Pinpoint the cell where the given text exists, returning its [x, y] midpoint coordinate. 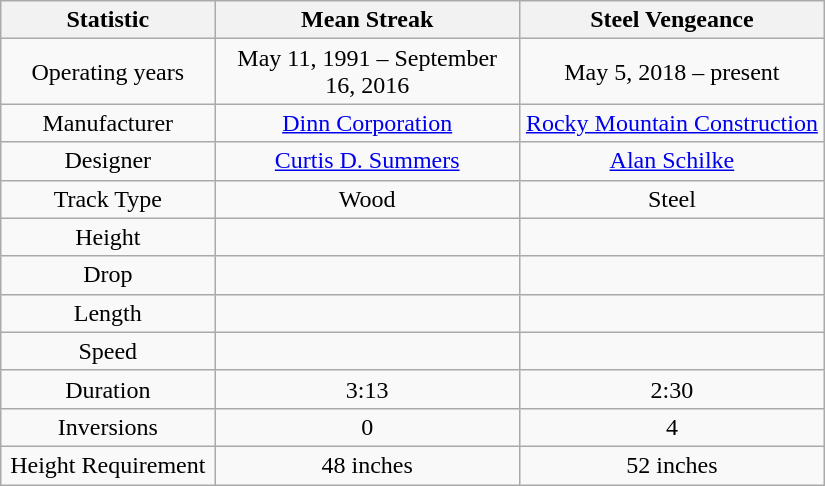
Statistic [108, 20]
Alan Schilke [672, 161]
48 inches [368, 465]
0 [368, 427]
4 [672, 427]
Inversions [108, 427]
May 5, 2018 – present [672, 72]
Duration [108, 389]
2:30 [672, 389]
Curtis D. Summers [368, 161]
Height [108, 237]
Dinn Corporation [368, 123]
Steel Vengeance [672, 20]
Mean Streak [368, 20]
May 11, 1991 – September 16, 2016 [368, 72]
3:13 [368, 389]
Wood [368, 199]
52 inches [672, 465]
Operating years [108, 72]
Track Type [108, 199]
Drop [108, 275]
Speed [108, 351]
Length [108, 313]
Rocky Mountain Construction [672, 123]
Manufacturer [108, 123]
Designer [108, 161]
Height Requirement [108, 465]
Steel [672, 199]
